Search for the cell housing the specified text and yield its (X, Y) center coordinate. 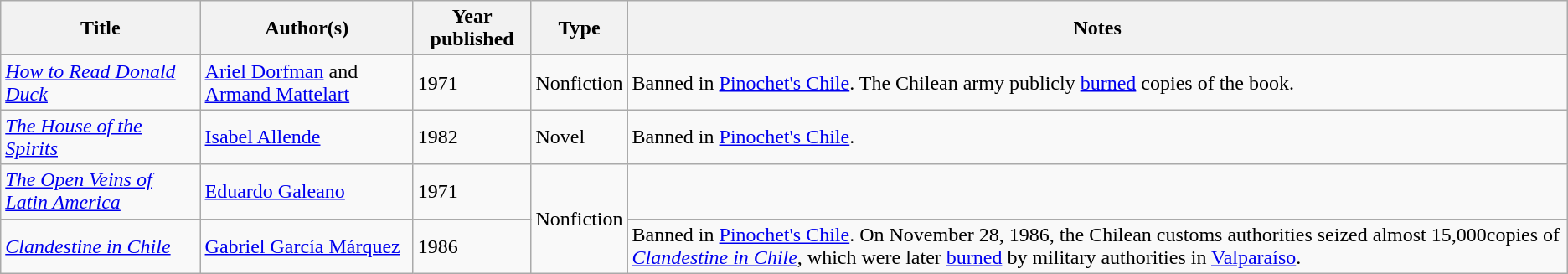
1986 (472, 246)
Gabriel García Márquez (307, 246)
Isabel Allende (307, 137)
How to Read Donald Duck (101, 82)
1982 (472, 137)
Novel (580, 137)
Author(s) (307, 28)
The House of the Spirits (101, 137)
Type (580, 28)
Ariel Dorfman and Armand Mattelart (307, 82)
Notes (1097, 28)
Clandestine in Chile (101, 246)
Banned in Pinochet's Chile. (1097, 137)
Banned in Pinochet's Chile. The Chilean army publicly burned copies of the book. (1097, 82)
Year published (472, 28)
Eduardo Galeano (307, 191)
The Open Veins of Latin America (101, 191)
Title (101, 28)
